Capture the cell that displays the provided text and extract its (x, y) central coordinate. 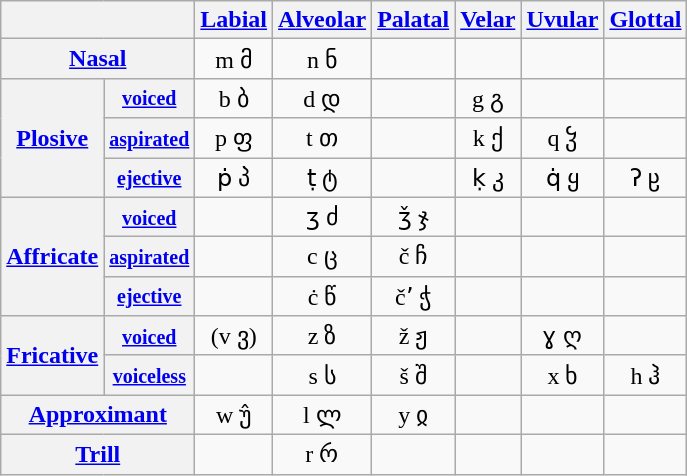
m მ (234, 59)
n ნ (322, 59)
ṭ ტ (322, 178)
voiceless (150, 375)
ṗ პ (234, 178)
s ს (322, 375)
Alveolar (322, 20)
y ჲ (414, 415)
k ქ (488, 138)
p ფ (234, 138)
Palatal (414, 20)
q ჴ (562, 138)
ʔ ჸ (646, 178)
g გ (488, 98)
t თ (322, 138)
Uvular (562, 20)
š შ (414, 375)
c ც (322, 257)
Labial (234, 20)
čʼ ჭ (414, 296)
z ზ (322, 336)
Plosive (52, 138)
d დ (322, 98)
Nasal (98, 59)
Velar (488, 20)
ž ჟ (414, 336)
b ბ (234, 98)
Trill (98, 454)
č ჩ (414, 257)
Fricative (52, 356)
ɣ ღ (562, 336)
l ლ (322, 415)
ǯ ჯ (414, 217)
(v ვ) (234, 336)
Glottal (646, 20)
Approximant (98, 415)
ʒ ძ (322, 217)
ċ წ (322, 296)
ḳ კ (488, 178)
r რ (322, 454)
w უ̂ (234, 415)
q̇ ყ (562, 178)
Affricate (52, 256)
x ხ (562, 375)
h ჰ (646, 375)
